Search for the cell housing the specified text and yield its (X, Y) center coordinate. 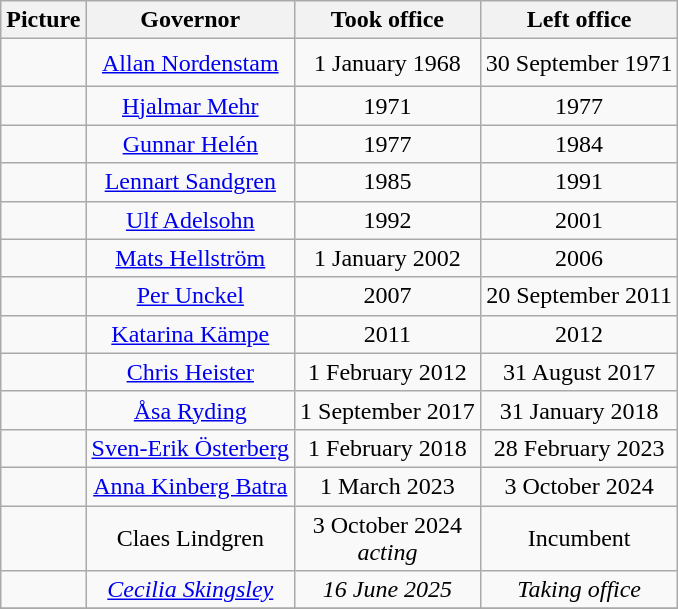
Gunnar Helén (190, 144)
2007 (388, 296)
30 September 1971 (579, 63)
Cecilia Skingsley (190, 590)
Hjalmar Mehr (190, 106)
1 September 2017 (388, 410)
Left office (579, 20)
Claes Lindgren (190, 538)
Incumbent (579, 538)
Took office (388, 20)
2001 (579, 220)
Per Unckel (190, 296)
20 September 2011 (579, 296)
Anna Kinberg Batra (190, 486)
Åsa Ryding (190, 410)
1985 (388, 182)
1 January 2002 (388, 258)
Sven-Erik Österberg (190, 448)
31 January 2018 (579, 410)
31 August 2017 (579, 372)
Governor (190, 20)
1 February 2018 (388, 448)
2006 (579, 258)
Katarina Kämpe (190, 334)
1 February 2012 (388, 372)
Mats Hellström (190, 258)
1991 (579, 182)
1984 (579, 144)
Allan Nordenstam (190, 63)
1971 (388, 106)
28 February 2023 (579, 448)
Taking office (579, 590)
3 October 2024 (579, 486)
16 June 2025 (388, 590)
1 January 1968 (388, 63)
1 March 2023 (388, 486)
2011 (388, 334)
1992 (388, 220)
2012 (579, 334)
Chris Heister (190, 372)
Lennart Sandgren (190, 182)
Picture (44, 20)
Ulf Adelsohn (190, 220)
3 October 2024acting (388, 538)
